Output the (x, y) coordinate of the center of the cell containing the given text.  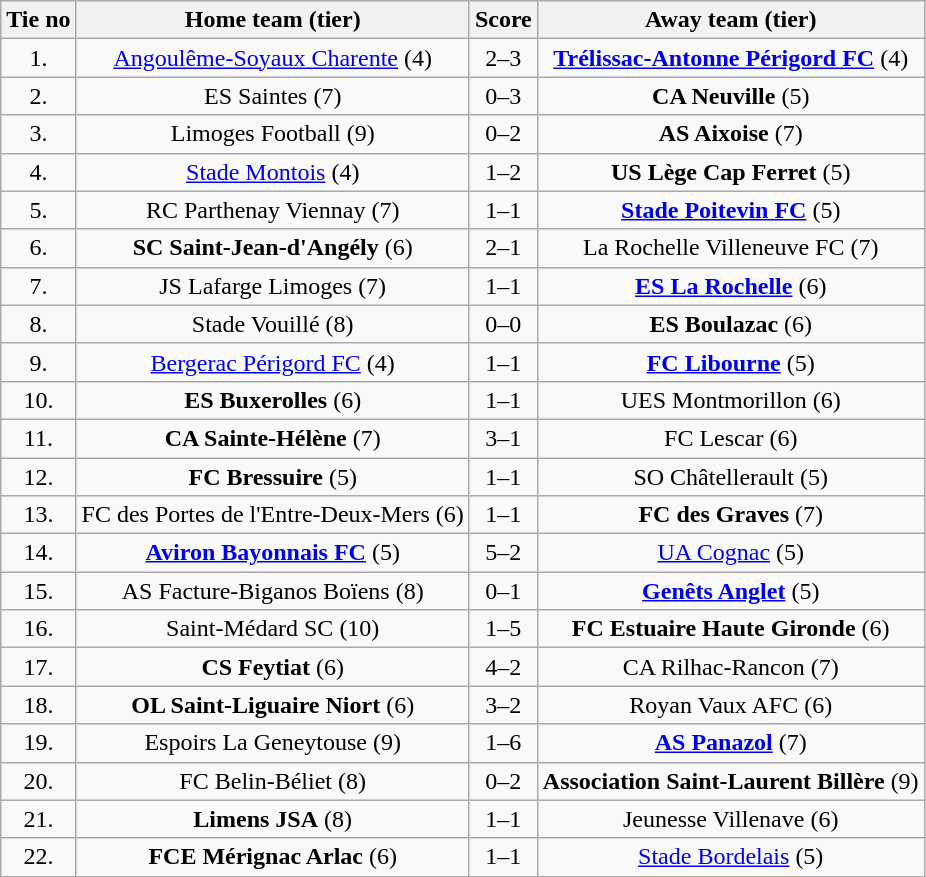
0–0 (503, 324)
15. (38, 591)
CA Neuville (5) (730, 96)
Stade Bordelais (5) (730, 857)
Stade Vouillé (8) (272, 324)
5. (38, 210)
Association Saint-Laurent Billère (9) (730, 781)
8. (38, 324)
Trélissac-Antonne Périgord FC (4) (730, 58)
AS Aixoise (7) (730, 134)
FC Bressuire (5) (272, 477)
CA Sainte-Hélène (7) (272, 438)
OL Saint-Liguaire Niort (6) (272, 705)
3–1 (503, 438)
FCE Mérignac Arlac (6) (272, 857)
4–2 (503, 667)
SC Saint-Jean-d'Angély (6) (272, 248)
Limoges Football (9) (272, 134)
Genêts Anglet (5) (730, 591)
2–1 (503, 248)
21. (38, 819)
0–3 (503, 96)
FC Libourne (5) (730, 362)
Away team (tier) (730, 20)
17. (38, 667)
3–2 (503, 705)
11. (38, 438)
3. (38, 134)
Score (503, 20)
18. (38, 705)
22. (38, 857)
2. (38, 96)
US Lège Cap Ferret (5) (730, 172)
1–2 (503, 172)
1. (38, 58)
Limens JSA (8) (272, 819)
Aviron Bayonnais FC (5) (272, 553)
2–3 (503, 58)
Saint-Médard SC (10) (272, 629)
Espoirs La Geneytouse (9) (272, 743)
FC Belin-Béliet (8) (272, 781)
ES La Rochelle (6) (730, 286)
1–5 (503, 629)
CA Rilhac-Rancon (7) (730, 667)
Home team (tier) (272, 20)
ES Saintes (7) (272, 96)
FC des Portes de l'Entre-Deux-Mers (6) (272, 515)
FC Lescar (6) (730, 438)
La Rochelle Villeneuve FC (7) (730, 248)
CS Feytiat (6) (272, 667)
Royan Vaux AFC (6) (730, 705)
4. (38, 172)
FC Estuaire Haute Gironde (6) (730, 629)
20. (38, 781)
FC des Graves (7) (730, 515)
12. (38, 477)
Stade Montois (4) (272, 172)
Tie no (38, 20)
10. (38, 400)
5–2 (503, 553)
0–1 (503, 591)
Bergerac Périgord FC (4) (272, 362)
SO Châtellerault (5) (730, 477)
RC Parthenay Viennay (7) (272, 210)
ES Buxerolles (6) (272, 400)
9. (38, 362)
Stade Poitevin FC (5) (730, 210)
UA Cognac (5) (730, 553)
Angoulême-Soyaux Charente (4) (272, 58)
JS Lafarge Limoges (7) (272, 286)
6. (38, 248)
AS Facture-Biganos Boïens (8) (272, 591)
19. (38, 743)
14. (38, 553)
16. (38, 629)
UES Montmorillon (6) (730, 400)
1–6 (503, 743)
Jeunesse Villenave (6) (730, 819)
ES Boulazac (6) (730, 324)
AS Panazol (7) (730, 743)
7. (38, 286)
13. (38, 515)
